Search for the cell housing the specified text and yield its [X, Y] center coordinate. 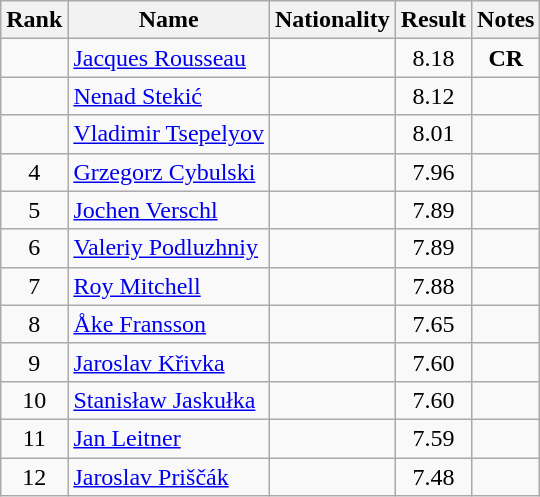
7.88 [433, 286]
9 [34, 362]
4 [34, 172]
CR [506, 58]
Grzegorz Cybulski [169, 172]
7.59 [433, 438]
Nationality [332, 20]
Nenad Stekić [169, 96]
Jaroslav Priščák [169, 477]
8.01 [433, 134]
Name [169, 20]
7 [34, 286]
8.18 [433, 58]
Åke Fransson [169, 324]
Jacques Rousseau [169, 58]
Stanisław Jaskułka [169, 400]
7.48 [433, 477]
Jan Leitner [169, 438]
Valeriy Podluzhniy [169, 248]
Notes [506, 20]
7.96 [433, 172]
Roy Mitchell [169, 286]
8.12 [433, 96]
10 [34, 400]
12 [34, 477]
Rank [34, 20]
Jaroslav Křivka [169, 362]
11 [34, 438]
Jochen Verschl [169, 210]
8 [34, 324]
6 [34, 248]
Vladimir Tsepelyov [169, 134]
Result [433, 20]
5 [34, 210]
7.65 [433, 324]
